From the cell containing the given text, extract its center point as [x, y] coordinate. 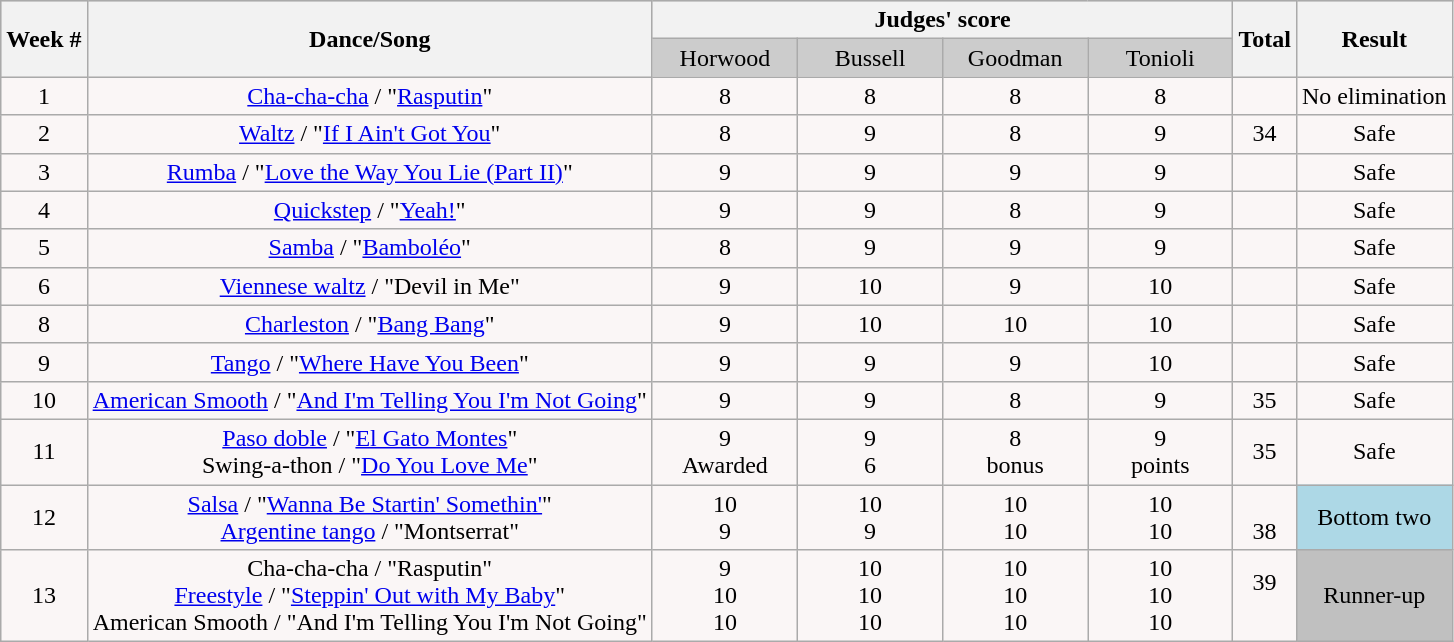
91010 [724, 596]
Week # [44, 39]
4 [44, 210]
2 [44, 134]
American Smooth / "And I'm Telling You I'm Not Going" [370, 400]
No elimination [1374, 96]
12 [44, 516]
Tonioli [1160, 58]
Runner-up [1374, 596]
8bonus [1016, 452]
Quickstep / "Yeah!" [370, 210]
Result [1374, 39]
5 [44, 248]
11 [44, 452]
Charleston / "Bang Bang" [370, 324]
Paso doble / "El Gato Montes" Swing-a-thon / "Do You Love Me" [370, 452]
Salsa / "Wanna Be Startin' Somethin'" Argentine tango / "Montserrat" [370, 516]
6 [44, 286]
Rumba / "Love the Way You Lie (Part II)" [370, 172]
Judges' score [942, 20]
13 [44, 596]
Goodman [1016, 58]
Tango / "Where Have You Been" [370, 362]
Waltz / "If I Ain't Got You" [370, 134]
Cha-cha-cha / "Rasputin" [370, 96]
39 [1265, 596]
38 [1265, 516]
Bussell [870, 58]
Dance/Song [370, 39]
34 [1265, 134]
9points [1160, 452]
Total [1265, 39]
Horwood [724, 58]
1 [44, 96]
9Awarded [724, 452]
Cha-cha-cha / "Rasputin" Freestyle / "Steppin' Out with My Baby" American Smooth / "And I'm Telling You I'm Not Going" [370, 596]
96 [870, 452]
Bottom two [1374, 516]
Samba / "Bamboléo" [370, 248]
3 [44, 172]
Viennese waltz / "Devil in Me" [370, 286]
